Extract the [x, y] coordinate from the center of the cell holding the provided text.  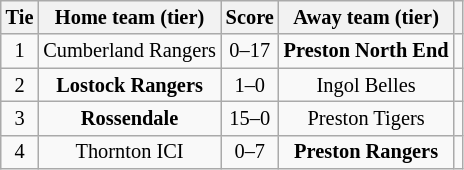
Rossendale [129, 118]
1 [20, 51]
0–7 [250, 152]
2 [20, 85]
Lostock Rangers [129, 85]
Score [250, 17]
Tie [20, 17]
Preston Rangers [366, 152]
Thornton ICI [129, 152]
15–0 [250, 118]
Home team (tier) [129, 17]
3 [20, 118]
1–0 [250, 85]
4 [20, 152]
Preston North End [366, 51]
Away team (tier) [366, 17]
0–17 [250, 51]
Preston Tigers [366, 118]
Ingol Belles [366, 85]
Cumberland Rangers [129, 51]
